Return the [x, y] coordinate for the center point of the cell that contains the specified text.  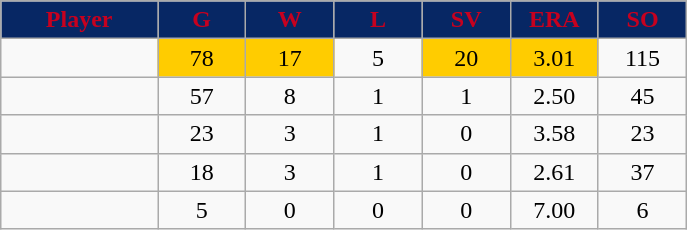
G [202, 20]
20 [466, 58]
ERA [554, 20]
2.50 [554, 96]
SV [466, 20]
115 [642, 58]
18 [202, 172]
SO [642, 20]
2.61 [554, 172]
17 [290, 58]
8 [290, 96]
45 [642, 96]
6 [642, 210]
78 [202, 58]
37 [642, 172]
W [290, 20]
Player [80, 20]
L [378, 20]
3.01 [554, 58]
57 [202, 96]
3.58 [554, 134]
7.00 [554, 210]
